Capture the cell that displays the provided text and extract its [X, Y] central coordinate. 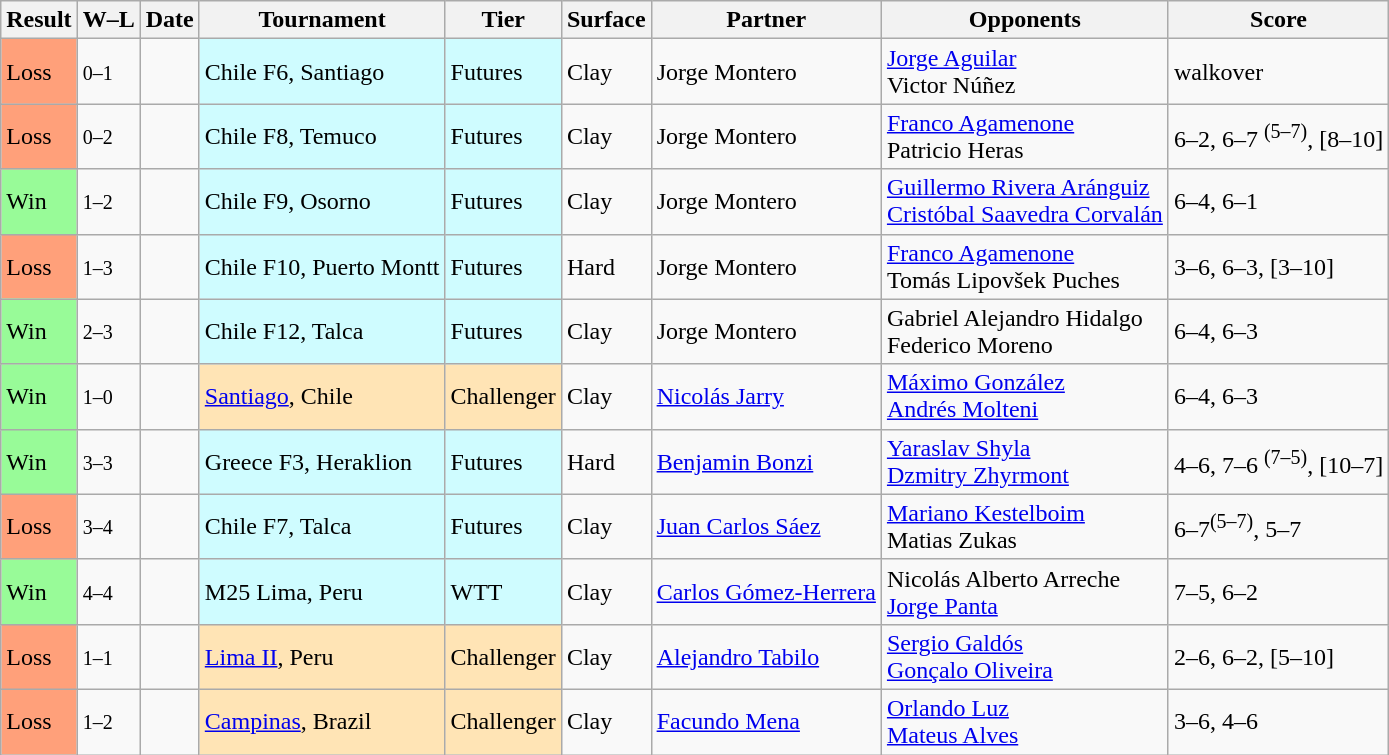
Chile F8, Temuco [322, 136]
M25 Lima, Peru [322, 592]
3–6, 4–6 [1278, 722]
Juan Carlos Sáez [766, 526]
Tier [503, 20]
Lima II, Peru [322, 656]
Greece F3, Heraklion [322, 462]
Score [1278, 20]
Campinas, Brazil [322, 722]
Nicolás Alberto Arreche Jorge Panta [1024, 592]
Chile F12, Talca [322, 332]
4–4 [108, 592]
4–6, 7–6 (7–5), [10–7] [1278, 462]
Yaraslav Shyla Dzmitry Zhyrmont [1024, 462]
Santiago, Chile [322, 396]
Benjamin Bonzi [766, 462]
Result [39, 20]
2–6, 6–2, [5–10] [1278, 656]
7–5, 6–2 [1278, 592]
2–3 [108, 332]
1–3 [108, 266]
Mariano Kestelboim Matias Zukas [1024, 526]
1–1 [108, 656]
Franco Agamenone Tomás Lipovšek Puches [1024, 266]
Carlos Gómez-Herrera [766, 592]
Chile F7, Talca [322, 526]
walkover [1278, 72]
Guillermo Rivera Aránguiz Cristóbal Saavedra Corvalán [1024, 202]
3–6, 6–3, [3–10] [1278, 266]
6–2, 6–7 (5–7), [8–10] [1278, 136]
Facundo Mena [766, 722]
Chile F9, Osorno [322, 202]
3–4 [108, 526]
Máximo González Andrés Molteni [1024, 396]
Surface [606, 20]
Franco Agamenone Patricio Heras [1024, 136]
Jorge Aguilar Victor Núñez [1024, 72]
Sergio Galdós Gonçalo Oliveira [1024, 656]
WTT [503, 592]
Nicolás Jarry [766, 396]
Gabriel Alejandro Hidalgo Federico Moreno [1024, 332]
6–4, 6–1 [1278, 202]
1–0 [108, 396]
W–L [108, 20]
Opponents [1024, 20]
3–3 [108, 462]
6–7(5–7), 5–7 [1278, 526]
Partner [766, 20]
0–2 [108, 136]
Date [170, 20]
Chile F10, Puerto Montt [322, 266]
Chile F6, Santiago [322, 72]
Tournament [322, 20]
Alejandro Tabilo [766, 656]
Orlando Luz Mateus Alves [1024, 722]
0–1 [108, 72]
